Detect which cell encompasses the target text, then output its (x, y) center coordinate. 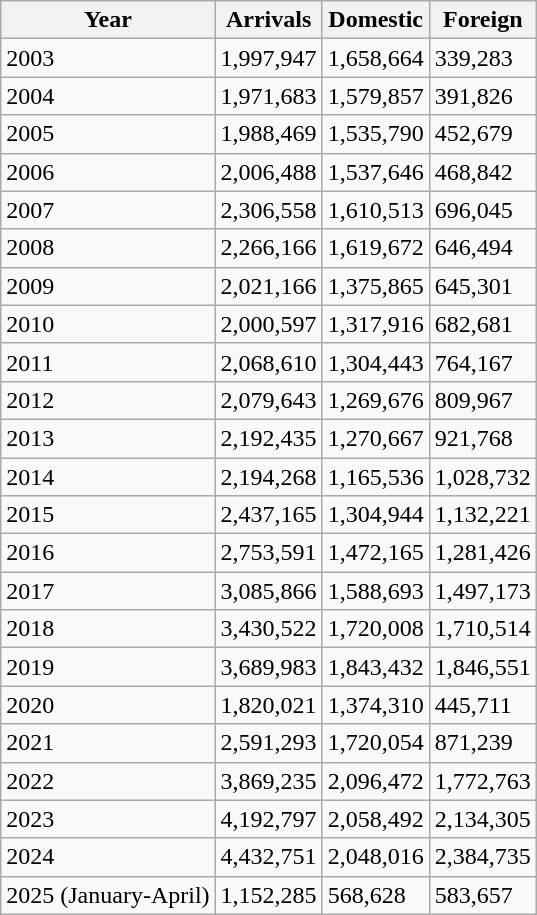
2022 (108, 781)
2,306,558 (268, 210)
1,165,536 (376, 477)
339,283 (482, 58)
1,820,021 (268, 705)
391,826 (482, 96)
1,619,672 (376, 248)
3,085,866 (268, 591)
645,301 (482, 286)
3,430,522 (268, 629)
1,472,165 (376, 553)
921,768 (482, 438)
2,006,488 (268, 172)
Foreign (482, 20)
1,843,432 (376, 667)
2012 (108, 400)
2,192,435 (268, 438)
809,967 (482, 400)
Year (108, 20)
2,194,268 (268, 477)
1,997,947 (268, 58)
4,192,797 (268, 819)
1,988,469 (268, 134)
1,132,221 (482, 515)
2005 (108, 134)
2008 (108, 248)
2020 (108, 705)
2004 (108, 96)
452,679 (482, 134)
2024 (108, 857)
2,591,293 (268, 743)
2009 (108, 286)
1,317,916 (376, 324)
646,494 (482, 248)
2,096,472 (376, 781)
2,068,610 (268, 362)
1,720,008 (376, 629)
445,711 (482, 705)
1,304,944 (376, 515)
2,000,597 (268, 324)
1,028,732 (482, 477)
1,497,173 (482, 591)
2,048,016 (376, 857)
2,079,643 (268, 400)
1,710,514 (482, 629)
696,045 (482, 210)
1,579,857 (376, 96)
2003 (108, 58)
468,842 (482, 172)
1,610,513 (376, 210)
1,304,443 (376, 362)
2021 (108, 743)
2014 (108, 477)
1,772,763 (482, 781)
1,588,693 (376, 591)
2,753,591 (268, 553)
2,266,166 (268, 248)
2013 (108, 438)
2023 (108, 819)
1,152,285 (268, 895)
1,535,790 (376, 134)
1,281,426 (482, 553)
1,658,664 (376, 58)
2,058,492 (376, 819)
2018 (108, 629)
2,021,166 (268, 286)
1,971,683 (268, 96)
Arrivals (268, 20)
3,869,235 (268, 781)
2007 (108, 210)
Domestic (376, 20)
2,384,735 (482, 857)
1,374,310 (376, 705)
2,437,165 (268, 515)
1,375,865 (376, 286)
871,239 (482, 743)
3,689,983 (268, 667)
4,432,751 (268, 857)
764,167 (482, 362)
2006 (108, 172)
1,269,676 (376, 400)
2010 (108, 324)
2019 (108, 667)
2017 (108, 591)
1,537,646 (376, 172)
2015 (108, 515)
2,134,305 (482, 819)
583,657 (482, 895)
568,628 (376, 895)
1,846,551 (482, 667)
1,270,667 (376, 438)
1,720,054 (376, 743)
682,681 (482, 324)
2011 (108, 362)
2025 (January-April) (108, 895)
2016 (108, 553)
